Output the [x, y] coordinate of the center of the cell containing the given text.  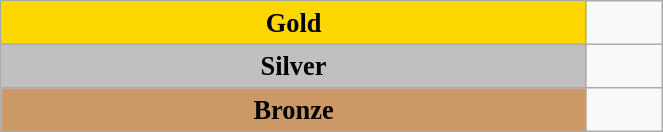
Silver [294, 66]
Gold [294, 22]
Bronze [294, 109]
